Provide the [X, Y] coordinate of the cell's center where the given text is located.  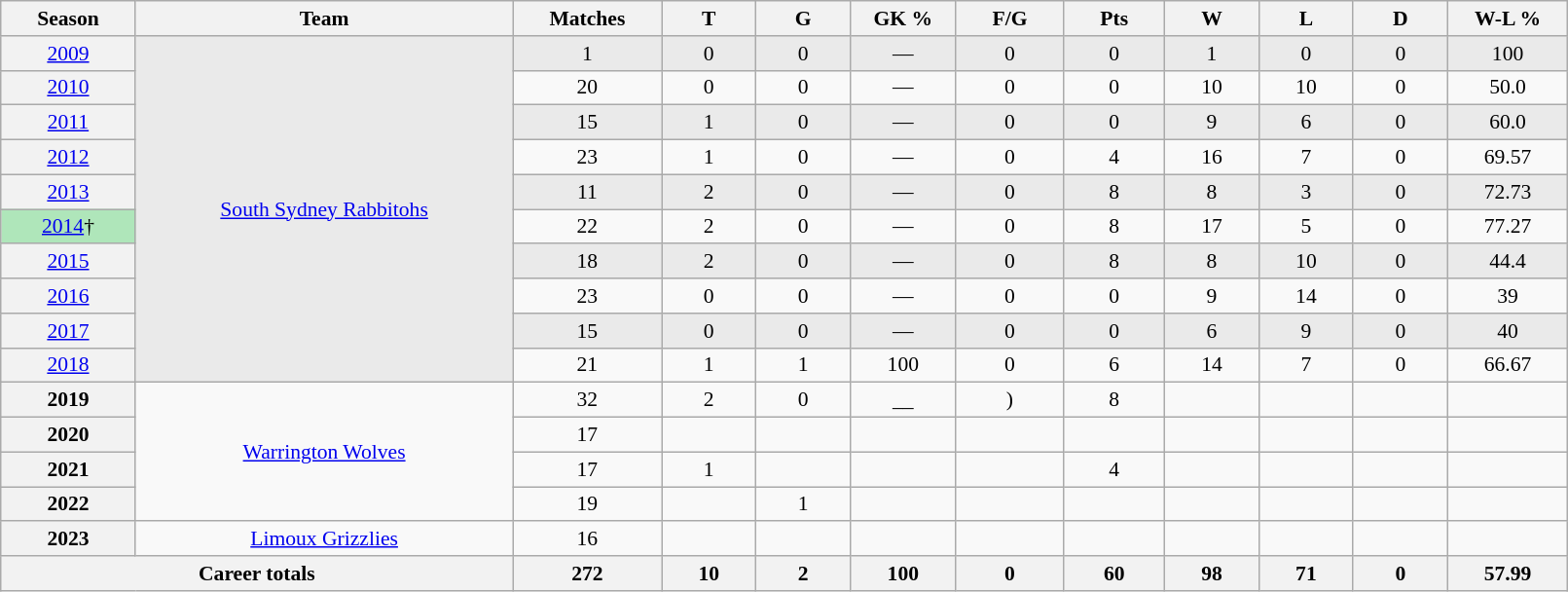
Matches [588, 18]
44.4 [1508, 262]
69.57 [1508, 158]
2011 [68, 123]
11 [588, 192]
3 [1306, 192]
South Sydney Rabbitohs [324, 209]
Career totals [257, 573]
72.73 [1508, 192]
60.0 [1508, 123]
50.0 [1508, 88]
G [804, 18]
20 [588, 88]
2010 [68, 88]
W [1213, 18]
D [1400, 18]
2022 [68, 504]
2013 [68, 192]
Pts [1114, 18]
39 [1508, 296]
2019 [68, 400]
F/G [1010, 18]
18 [588, 262]
272 [588, 573]
2018 [68, 365]
2017 [68, 331]
2015 [68, 262]
19 [588, 504]
2012 [68, 158]
2014† [68, 227]
2020 [68, 435]
57.99 [1508, 573]
5 [1306, 227]
Season [68, 18]
L [1306, 18]
Warrington Wolves [324, 452]
2021 [68, 469]
Limoux Grizzlies [324, 539]
__ [903, 400]
2009 [68, 54]
21 [588, 365]
Team [324, 18]
60 [1114, 573]
2023 [68, 539]
GK % [903, 18]
32 [588, 400]
) [1010, 400]
T [709, 18]
66.67 [1508, 365]
77.27 [1508, 227]
22 [588, 227]
40 [1508, 331]
98 [1213, 573]
W-L % [1508, 18]
71 [1306, 573]
2016 [68, 296]
